For the text-containing cell, return its midpoint in [x, y] coordinate format. 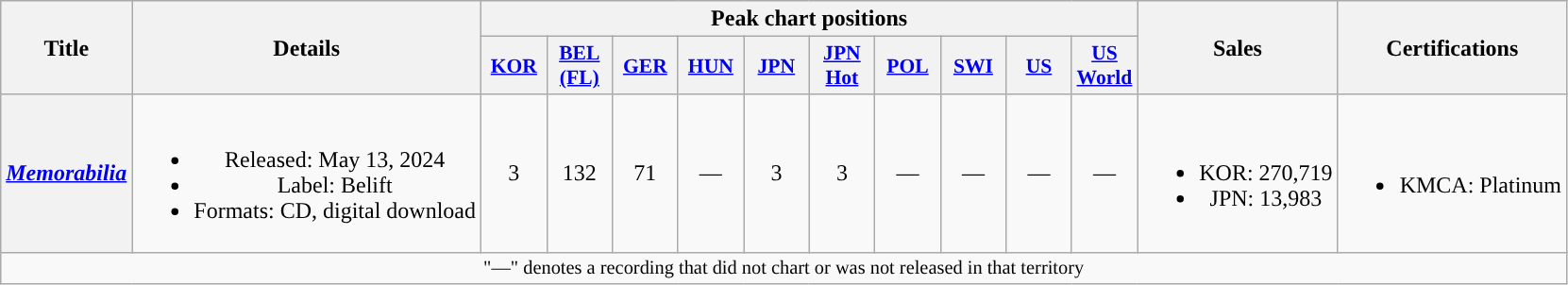
JPN Hot [842, 66]
"—" denotes a recording that did not chart or was not released in that territory [784, 268]
Released: May 13, 2024Label: BeliftFormats: CD, digital download [307, 174]
Certifications [1452, 47]
KOR: 270,719JPN: 13,983 [1238, 174]
Peak chart positions [810, 19]
US [1039, 66]
SWI [973, 66]
Memorabilia [66, 174]
KMCA: Platinum [1452, 174]
132 [580, 174]
Title [66, 47]
USWorld [1104, 66]
POL [908, 66]
KOR [514, 66]
GER [646, 66]
Sales [1238, 47]
71 [646, 174]
JPN [777, 66]
BEL(FL) [580, 66]
Details [307, 47]
HUN [711, 66]
